Output the [X, Y] coordinate of the center of the cell containing the given text.  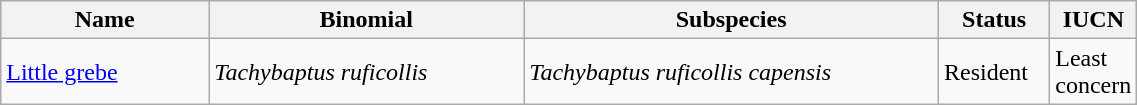
Least concern [1094, 72]
Status [994, 20]
Tachybaptus ruficollis [366, 72]
IUCN [1094, 20]
Binomial [366, 20]
Resident [994, 72]
Little grebe [105, 72]
Subspecies [732, 20]
Tachybaptus ruficollis capensis [732, 72]
Name [105, 20]
